Scan for the cell matching the given text and deliver its [X, Y] coordinate at center. 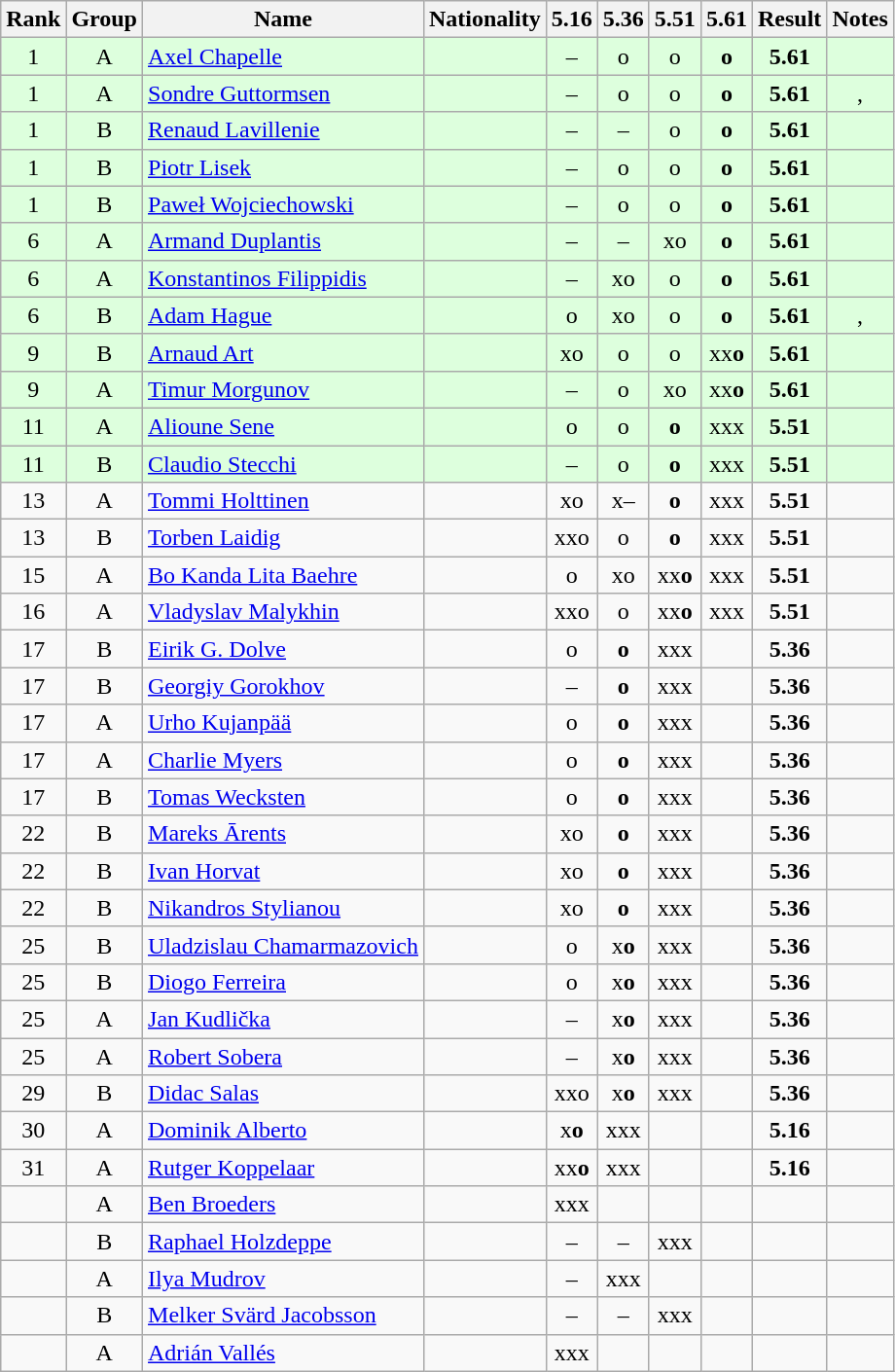
Claudio Stecchi [284, 464]
Paweł Wojciechowski [284, 204]
Urho Kujanpää [284, 723]
Adrián Vallés [284, 1353]
Robert Sobera [284, 1056]
Diogo Ferreira [284, 982]
Result [789, 19]
31 [33, 1168]
16 [33, 612]
Uladzislau Chamarmazovich [284, 945]
Renaud Lavillenie [284, 130]
Ben Broeders [284, 1205]
Melker Svärd Jacobsson [284, 1316]
Piotr Lisek [284, 167]
Sondre Guttormsen [284, 93]
Ilya Mudrov [284, 1279]
Nationality [484, 19]
Axel Chapelle [284, 56]
Alioune Sene [284, 426]
Adam Hague [284, 315]
Timur Morgunov [284, 389]
Rank [33, 19]
Ivan Horvat [284, 871]
Armand Duplantis [284, 241]
Name [284, 19]
29 [33, 1094]
15 [33, 575]
Torben Laidig [284, 538]
Tomas Wecksten [284, 797]
Nikandros Stylianou [284, 908]
Bo Kanda Lita Baehre [284, 575]
x– [623, 501]
Arnaud Art [284, 352]
Charlie Myers [284, 760]
30 [33, 1131]
Tommi Holttinen [284, 501]
Raphael Holzdeppe [284, 1242]
Mareks Ārents [284, 834]
Jan Kudlička [284, 1019]
Notes [860, 19]
Konstantinos Filippidis [284, 278]
Georgiy Gorokhov [284, 686]
Vladyslav Malykhin [284, 612]
Eirik G. Dolve [284, 649]
Group [105, 19]
Dominik Alberto [284, 1131]
Rutger Koppelaar [284, 1168]
Didac Salas [284, 1094]
